Determine the [x, y] coordinate at the center of the cell enclosing the given text.  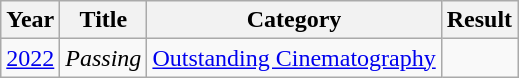
Outstanding Cinematography [294, 58]
Title [104, 20]
Passing [104, 58]
Result [479, 20]
Category [294, 20]
2022 [30, 58]
Year [30, 20]
